Identify which cell holds the provided text, then report its (X, Y) central coordinate. 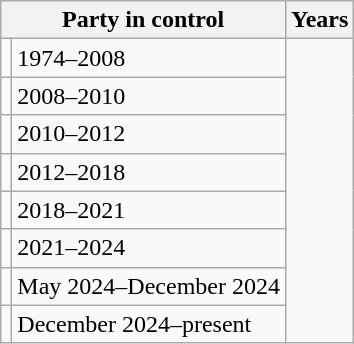
2010–2012 (149, 134)
2012–2018 (149, 172)
December 2024–present (149, 324)
2018–2021 (149, 210)
Party in control (144, 20)
1974–2008 (149, 58)
Years (319, 20)
2021–2024 (149, 248)
May 2024–December 2024 (149, 286)
2008–2010 (149, 96)
